Provide the [x, y] coordinate of the cell's center where the given text is located.  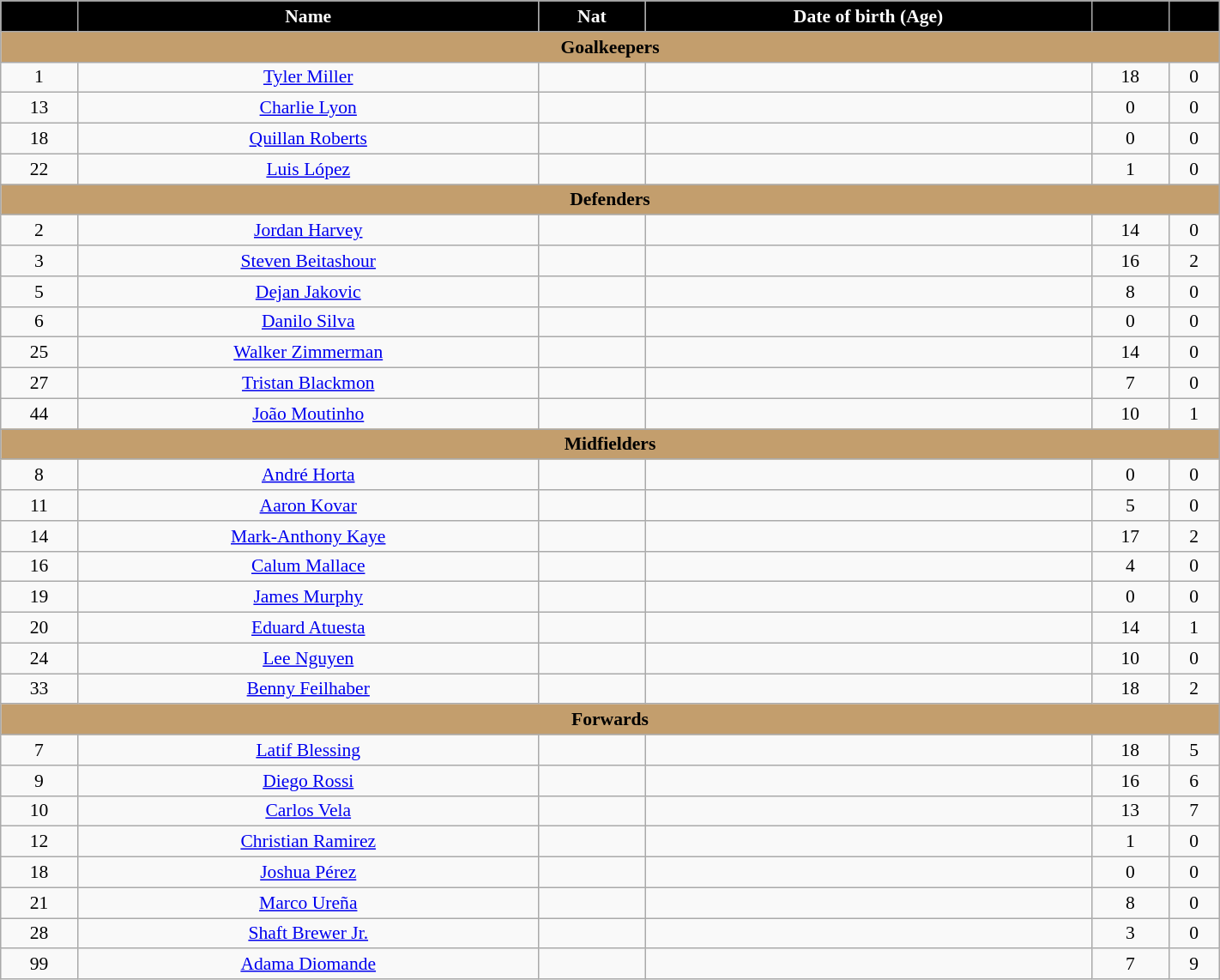
Midfielders [610, 445]
20 [39, 628]
17 [1131, 536]
Aaron Kovar [308, 505]
André Horta [308, 475]
Danilo Silva [308, 322]
22 [39, 169]
Quillan Roberts [308, 139]
21 [39, 903]
Calum Mallace [308, 566]
Carlos Vela [308, 811]
Tyler Miller [308, 77]
12 [39, 842]
Marco Ureña [308, 903]
25 [39, 353]
24 [39, 658]
27 [39, 384]
Eduard Atuesta [308, 628]
Name [308, 16]
44 [39, 414]
Jordan Harvey [308, 231]
Benny Feilhaber [308, 689]
Nat [592, 16]
Walker Zimmerman [308, 353]
Mark-Anthony Kaye [308, 536]
Charlie Lyon [308, 108]
João Moutinho [308, 414]
28 [39, 934]
Shaft Brewer Jr. [308, 934]
Christian Ramirez [308, 842]
Tristan Blackmon [308, 384]
Steven Beitashour [308, 261]
Defenders [610, 200]
Date of birth (Age) [868, 16]
11 [39, 505]
Adama Diomande [308, 965]
Diego Rossi [308, 781]
33 [39, 689]
Goalkeepers [610, 47]
Latif Blessing [308, 750]
19 [39, 597]
Luis López [308, 169]
99 [39, 965]
Dejan Jakovic [308, 292]
Joshua Pérez [308, 873]
Forwards [610, 720]
Lee Nguyen [308, 658]
4 [1131, 566]
James Murphy [308, 597]
